Pinpoint the cell where the given text exists, returning its [x, y] midpoint coordinate. 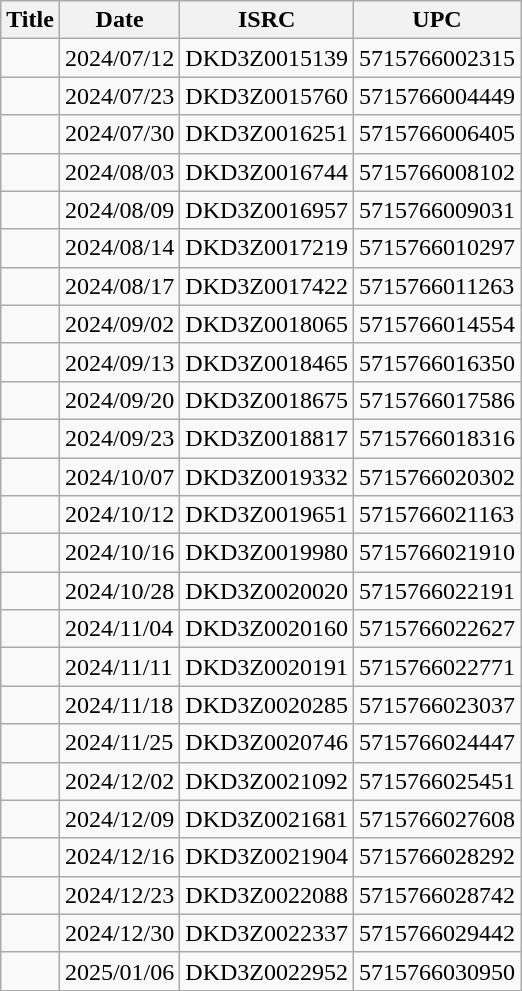
DKD3Z0022952 [267, 971]
2024/08/14 [119, 248]
2024/09/23 [119, 438]
DKD3Z0021092 [267, 781]
2024/09/02 [119, 324]
5715766030950 [436, 971]
DKD3Z0018675 [267, 400]
DKD3Z0016251 [267, 134]
5715766008102 [436, 172]
5715766018316 [436, 438]
DKD3Z0015760 [267, 96]
2024/10/12 [119, 515]
Date [119, 20]
5715766027608 [436, 819]
2024/12/16 [119, 857]
DKD3Z0020160 [267, 629]
5715766020302 [436, 477]
DKD3Z0019332 [267, 477]
5715766021910 [436, 553]
DKD3Z0016744 [267, 172]
DKD3Z0018065 [267, 324]
5715766028742 [436, 895]
2025/01/06 [119, 971]
2024/12/30 [119, 933]
DKD3Z0022337 [267, 933]
DKD3Z0020191 [267, 667]
DKD3Z0020020 [267, 591]
2024/11/18 [119, 705]
5715766002315 [436, 58]
2024/08/03 [119, 172]
5715766024447 [436, 743]
5715766022191 [436, 591]
5715766004449 [436, 96]
DKD3Z0019651 [267, 515]
5715766011263 [436, 286]
2024/11/04 [119, 629]
2024/10/16 [119, 553]
2024/12/23 [119, 895]
DKD3Z0018817 [267, 438]
5715766022627 [436, 629]
2024/07/30 [119, 134]
5715766022771 [436, 667]
2024/12/09 [119, 819]
5715766023037 [436, 705]
ISRC [267, 20]
2024/08/17 [119, 286]
DKD3Z0020285 [267, 705]
5715766014554 [436, 324]
DKD3Z0020746 [267, 743]
2024/11/11 [119, 667]
5715766009031 [436, 210]
DKD3Z0017219 [267, 248]
DKD3Z0022088 [267, 895]
2024/11/25 [119, 743]
DKD3Z0015139 [267, 58]
5715766025451 [436, 781]
2024/07/12 [119, 58]
DKD3Z0016957 [267, 210]
2024/10/07 [119, 477]
2024/07/23 [119, 96]
2024/09/13 [119, 362]
DKD3Z0021904 [267, 857]
DKD3Z0018465 [267, 362]
2024/09/20 [119, 400]
5715766010297 [436, 248]
UPC [436, 20]
5715766029442 [436, 933]
DKD3Z0021681 [267, 819]
5715766006405 [436, 134]
5715766021163 [436, 515]
2024/12/02 [119, 781]
2024/10/28 [119, 591]
5715766028292 [436, 857]
5715766016350 [436, 362]
DKD3Z0019980 [267, 553]
5715766017586 [436, 400]
Title [30, 20]
DKD3Z0017422 [267, 286]
2024/08/09 [119, 210]
